Output the (x, y) coordinate of the center of the cell containing the given text.  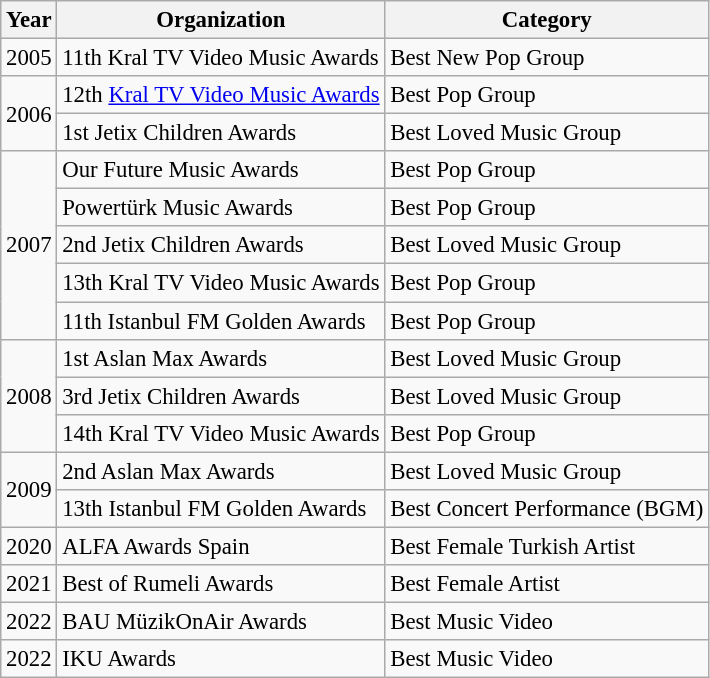
2020 (29, 546)
2021 (29, 584)
Our Future Music Awards (221, 170)
2007 (29, 245)
1st Aslan Max Awards (221, 358)
Best Female Artist (547, 584)
Category (547, 20)
Year (29, 20)
Organization (221, 20)
2nd Aslan Max Awards (221, 471)
2005 (29, 58)
Best New Pop Group (547, 58)
3rd Jetix Children Awards (221, 396)
Best Concert Performance (BGM) (547, 509)
Best Female Turkish Artist (547, 546)
12th Kral TV Video Music Awards (221, 95)
IKU Awards (221, 659)
2009 (29, 490)
11th Kral TV Video Music Awards (221, 58)
2008 (29, 396)
2nd Jetix Children Awards (221, 245)
11th Istanbul FM Golden Awards (221, 321)
ALFA Awards Spain (221, 546)
14th Kral TV Video Music Awards (221, 433)
13th Istanbul FM Golden Awards (221, 509)
BAU MüzikOnAir Awards (221, 621)
Powertürk Music Awards (221, 208)
2006 (29, 114)
Best of Rumeli Awards (221, 584)
1st Jetix Children Awards (221, 133)
13th Kral TV Video Music Awards (221, 283)
